Detect which cell encompasses the target text, then output its (X, Y) center coordinate. 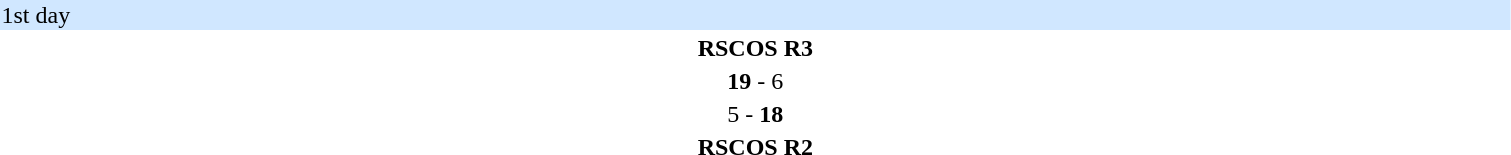
19 - 6 (756, 81)
1st day (756, 15)
5 - 18 (756, 114)
RSCOS R3 (756, 48)
